Capture the cell that displays the provided text and extract its [X, Y] central coordinate. 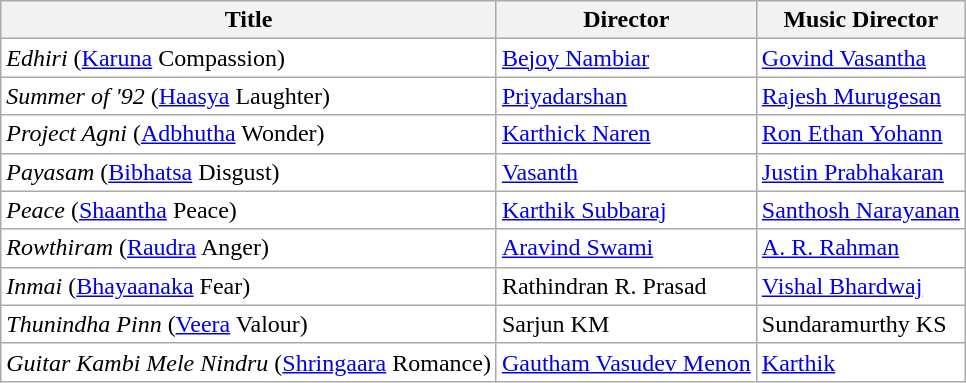
Govind Vasantha [860, 58]
Inmai (Bhayaanaka Fear) [249, 286]
Karthik Subbaraj [626, 210]
Rowthiram (Raudra Anger) [249, 248]
Vishal Bhardwaj [860, 286]
Sundaramurthy KS [860, 324]
Aravind Swami [626, 248]
Project Agni (Adbhutha Wonder) [249, 134]
Thunindha Pinn (Veera Valour) [249, 324]
Vasanth [626, 172]
Payasam (Bibhatsa Disgust) [249, 172]
Santhosh Narayanan [860, 210]
Rathindran R. Prasad [626, 286]
Title [249, 20]
Music Director [860, 20]
Priyadarshan [626, 96]
Gautham Vasudev Menon [626, 362]
Justin Prabhakaran [860, 172]
Director [626, 20]
Guitar Kambi Mele Nindru (Shringaara Romance) [249, 362]
A. R. Rahman [860, 248]
Edhiri (Karuna Compassion) [249, 58]
Sarjun KM [626, 324]
Ron Ethan Yohann [860, 134]
Karthick Naren [626, 134]
Karthik [860, 362]
Peace (Shaantha Peace) [249, 210]
Rajesh Murugesan [860, 96]
Bejoy Nambiar [626, 58]
Summer of '92 (Haasya Laughter) [249, 96]
